Return the [x, y] coordinate for the center point of the cell that contains the specified text.  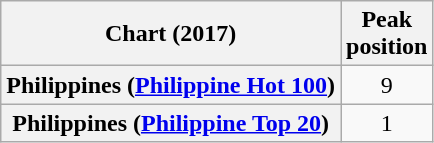
Philippines (Philippine Top 20) [171, 123]
Philippines (Philippine Hot 100) [171, 85]
9 [387, 85]
1 [387, 123]
Peak position [387, 34]
Chart (2017) [171, 34]
